Find where the given text appears and provide that cell's center as (x, y) coordinate. 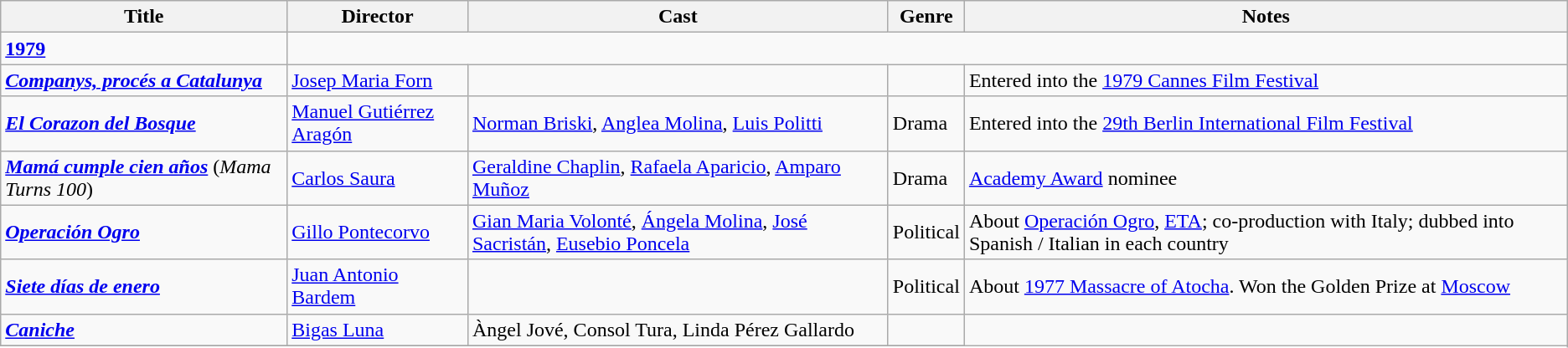
Mamá cumple cien años (Mama Turns 100) (144, 177)
Josep Maria Forn (378, 80)
About 1977 Massacre of Atocha. Won the Golden Prize at Moscow (1266, 286)
Geraldine Chaplin, Rafaela Aparicio, Amparo Muñoz (678, 177)
Carlos Saura (378, 177)
Manuel Gutiérrez Aragón (378, 124)
Gillo Pontecorvo (378, 233)
Genre (926, 17)
El Corazon del Bosque (144, 124)
Companys, procés a Catalunya (144, 80)
Entered into the 1979 Cannes Film Festival (1266, 80)
Cast (678, 17)
Bigas Luna (378, 330)
Notes (1266, 17)
Juan Antonio Bardem (378, 286)
Norman Briski, Anglea Molina, Luis Politti (678, 124)
1979 (144, 49)
Caniche (144, 330)
Director (378, 17)
Academy Award nominee (1266, 177)
Siete días de enero (144, 286)
Operación Ogro (144, 233)
Title (144, 17)
Entered into the 29th Berlin International Film Festival (1266, 124)
Àngel Jové, Consol Tura, Linda Pérez Gallardo (678, 330)
Gian Maria Volonté, Ángela Molina, José Sacristán, Eusebio Poncela (678, 233)
About Operación Ogro, ETA; co-production with Italy; dubbed into Spanish / Italian in each country (1266, 233)
